Find where the given text appears and provide that cell's center as (x, y) coordinate. 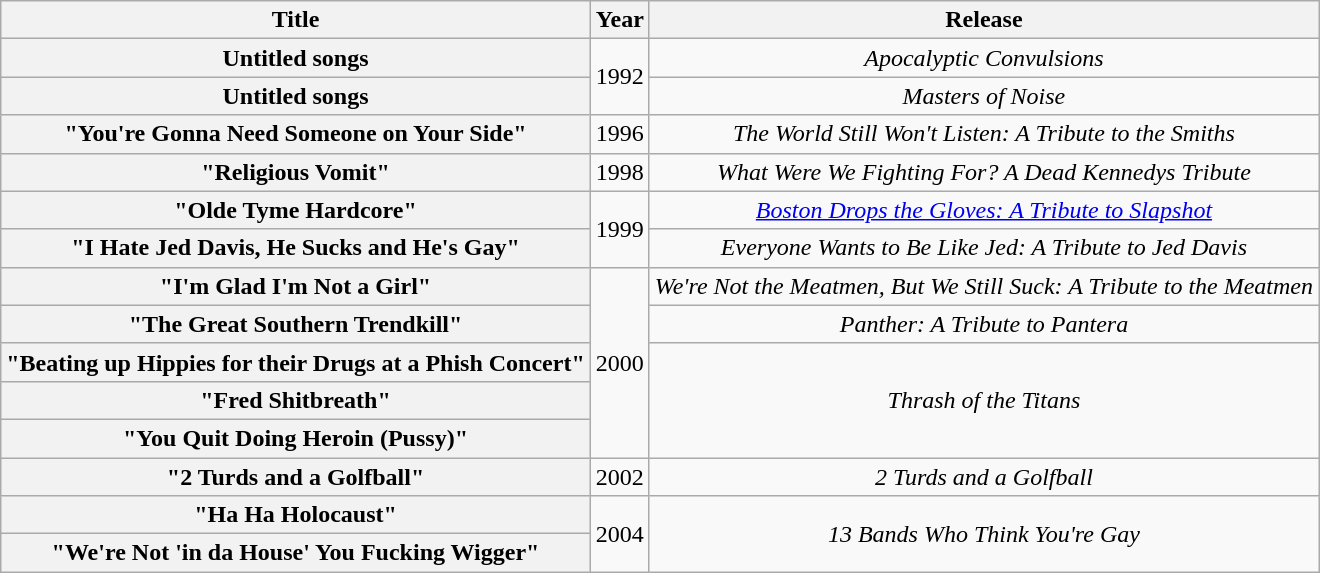
2000 (620, 362)
Everyone Wants to Be Like Jed: A Tribute to Jed Davis (984, 248)
Panther: A Tribute to Pantera (984, 324)
Masters of Noise (984, 96)
13 Bands Who Think You're Gay (984, 534)
2 Turds and a Golfball (984, 477)
The World Still Won't Listen: A Tribute to the Smiths (984, 134)
"Beating up Hippies for their Drugs at a Phish Concert" (296, 362)
"I Hate Jed Davis, He Sucks and He's Gay" (296, 248)
Title (296, 20)
"Olde Tyme Hardcore" (296, 210)
"Fred Shitbreath" (296, 400)
1998 (620, 172)
1992 (620, 77)
Apocalyptic Convulsions (984, 58)
"You're Gonna Need Someone on Your Side" (296, 134)
Year (620, 20)
Boston Drops the Gloves: A Tribute to Slapshot (984, 210)
Thrash of the Titans (984, 400)
1999 (620, 229)
We're Not the Meatmen, But We Still Suck: A Tribute to the Meatmen (984, 286)
"2 Turds and a Golfball" (296, 477)
1996 (620, 134)
"Religious Vomit" (296, 172)
2004 (620, 534)
"You Quit Doing Heroin (Pussy)" (296, 438)
What Were We Fighting For? A Dead Kennedys Tribute (984, 172)
2002 (620, 477)
"The Great Southern Trendkill" (296, 324)
"Ha Ha Holocaust" (296, 515)
Release (984, 20)
"I'm Glad I'm Not a Girl" (296, 286)
"We're Not 'in da House' You Fucking Wigger" (296, 553)
